Identify which cell holds the provided text, then report its (x, y) central coordinate. 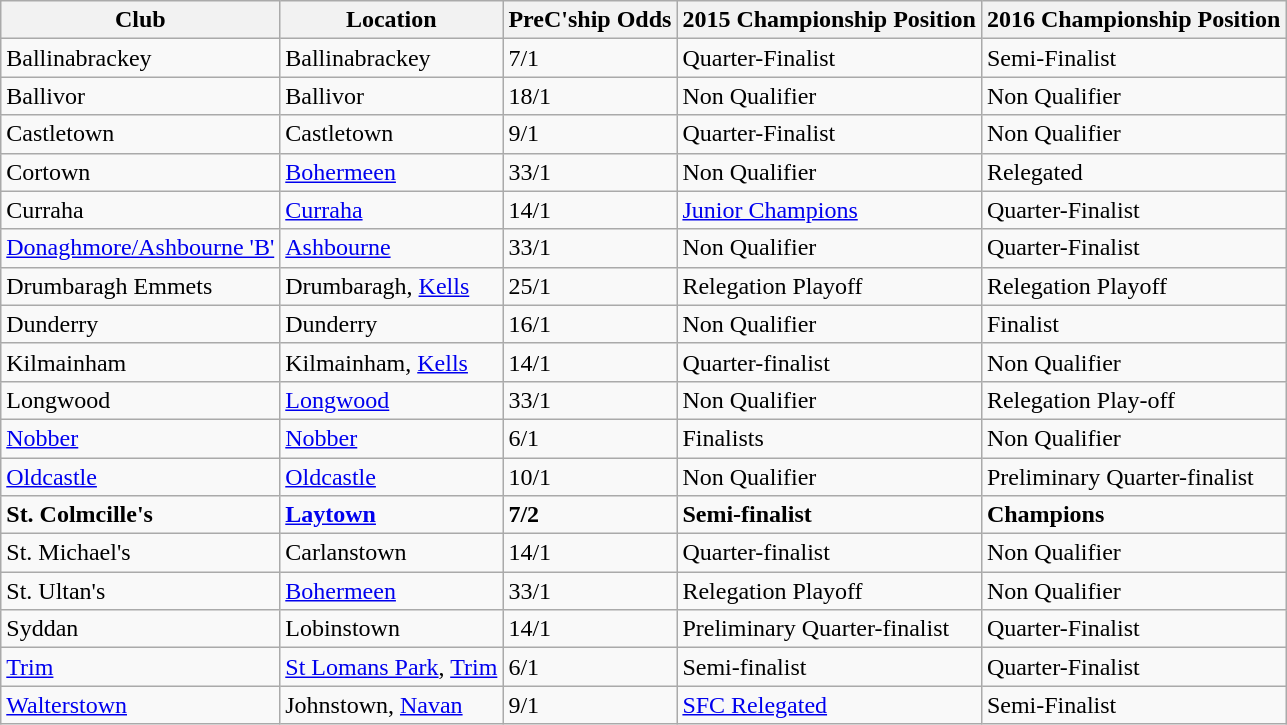
Finalist (1133, 324)
Club (140, 20)
Drumbaragh, Kells (392, 286)
St. Michael's (140, 553)
St. Colmcille's (140, 515)
Johnstown, Navan (392, 705)
Location (392, 20)
Kilmainham, Kells (392, 362)
Lobinstown (392, 629)
Relegation Play-off (1133, 400)
10/1 (590, 477)
16/1 (590, 324)
Finalists (829, 438)
Syddan (140, 629)
SFC Relegated (829, 705)
PreC'ship Odds (590, 20)
Relegated (1133, 172)
Trim (140, 667)
2015 Championship Position (829, 20)
Drumbaragh Emmets (140, 286)
Cortown (140, 172)
7/1 (590, 58)
25/1 (590, 286)
Walterstown (140, 705)
Donaghmore/Ashbourne 'B' (140, 248)
2016 Championship Position (1133, 20)
Ashbourne (392, 248)
Champions (1133, 515)
Junior Champions (829, 210)
St. Ultan's (140, 591)
7/2 (590, 515)
18/1 (590, 96)
St Lomans Park, Trim (392, 667)
Laytown (392, 515)
Kilmainham (140, 362)
Carlanstown (392, 553)
